Detect which cell encompasses the target text, then output its (x, y) center coordinate. 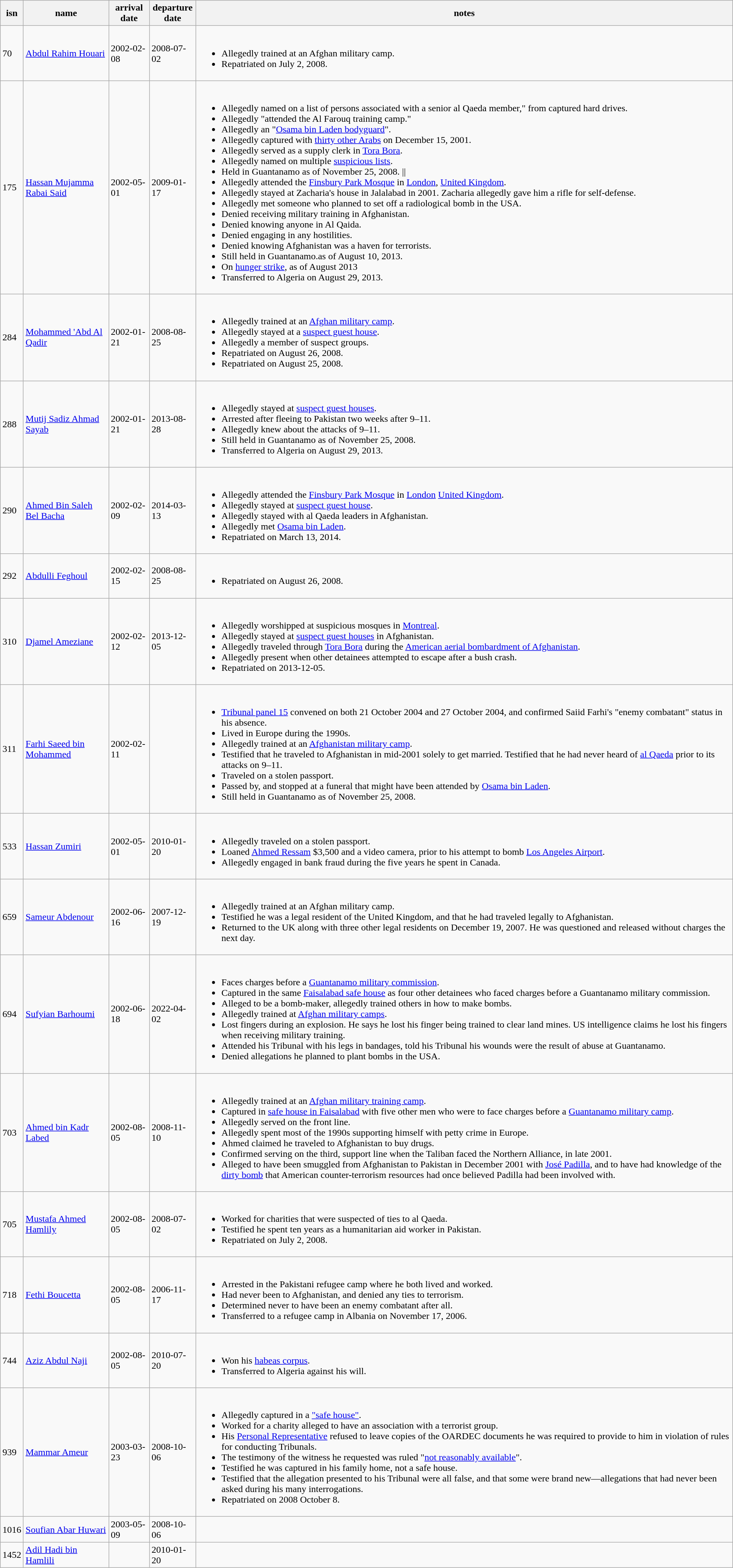
292 (12, 576)
2002-02-11 (129, 749)
Abdul Rahim Houari (66, 53)
Farhi Saeed bin Mohammed (66, 749)
Mutij Sadiz Ahmad Sayab (66, 424)
Fethi Boucetta (66, 1295)
Allegedly trained at an Afghan military camp.Repatriated on July 2, 2008. (464, 53)
Hassan Mujamma Rabai Said (66, 187)
2009-01-17 (173, 187)
name (66, 13)
2006-11-17 (173, 1295)
Mammar Ameur (66, 1452)
310 (12, 641)
2013-08-28 (173, 424)
Sameur Abdenour (66, 917)
284 (12, 338)
Sufyian Barhoumi (66, 1014)
2014-03-13 (173, 511)
departuredate (173, 13)
Abdulli Feghoul (66, 576)
arrivaldate (129, 13)
2002-02-12 (129, 641)
744 (12, 1360)
718 (12, 1295)
705 (12, 1224)
Aziz Abdul Naji (66, 1360)
Soufian Abar Huwari (66, 1530)
2013-12-05 (173, 641)
694 (12, 1014)
2003-05-09 (129, 1530)
2010-07-20 (173, 1360)
2003-03-23 (129, 1452)
2002-06-16 (129, 917)
2008-11-10 (173, 1132)
Adil Hadi bin Hamlili (66, 1555)
70 (12, 53)
Ahmed Bin Saleh Bel Bacha (66, 511)
2007-12-19 (173, 917)
2002-02-08 (129, 53)
2002-06-18 (129, 1014)
939 (12, 1452)
Djamel Ameziane (66, 641)
1452 (12, 1555)
2002-02-09 (129, 511)
288 (12, 424)
2022-04-02 (173, 1014)
Repatriated on August 26, 2008. (464, 576)
Hassan Zumiri (66, 846)
1016 (12, 1530)
703 (12, 1132)
Ahmed bin Kadr Labed (66, 1132)
290 (12, 511)
Mohammed 'Abd Al Qadir (66, 338)
659 (12, 917)
notes (464, 13)
Mustafa Ahmed Hamlily (66, 1224)
175 (12, 187)
Won his habeas corpus.Transferred to Algeria against his will. (464, 1360)
533 (12, 846)
2002-02-15 (129, 576)
isn (12, 13)
311 (12, 749)
